Scan for the cell matching the given text and deliver its [X, Y] coordinate at center. 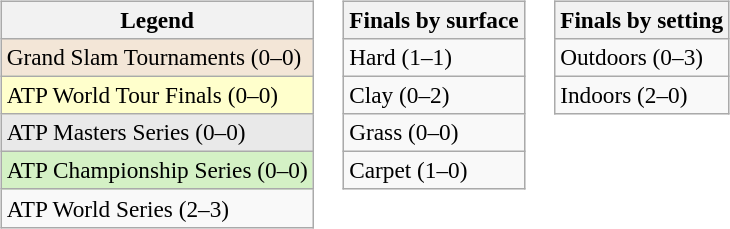
Finals by surface [434, 20]
Finals by setting [642, 20]
Hard (1–1) [434, 57]
Carpet (1–0) [434, 171]
Clay (0–2) [434, 95]
Grass (0–0) [434, 133]
ATP World Tour Finals (0–0) [157, 95]
ATP World Series (2–3) [157, 208]
Legend [157, 20]
Indoors (2–0) [642, 95]
Outdoors (0–3) [642, 57]
ATP Masters Series (0–0) [157, 133]
Grand Slam Tournaments (0–0) [157, 57]
ATP Championship Series (0–0) [157, 171]
